Provide the [X, Y] coordinate of the cell's center where the given text is located.  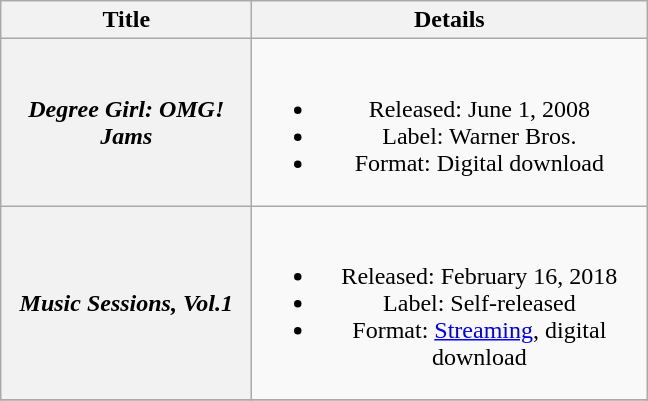
Degree Girl: OMG! Jams [126, 122]
Details [450, 20]
Title [126, 20]
Music Sessions, Vol.1 [126, 303]
Released: February 16, 2018Label: Self-releasedFormat: Streaming, digital download [450, 303]
Released: June 1, 2008Label: Warner Bros.Format: Digital download [450, 122]
